Search for the cell housing the specified text and yield its [X, Y] center coordinate. 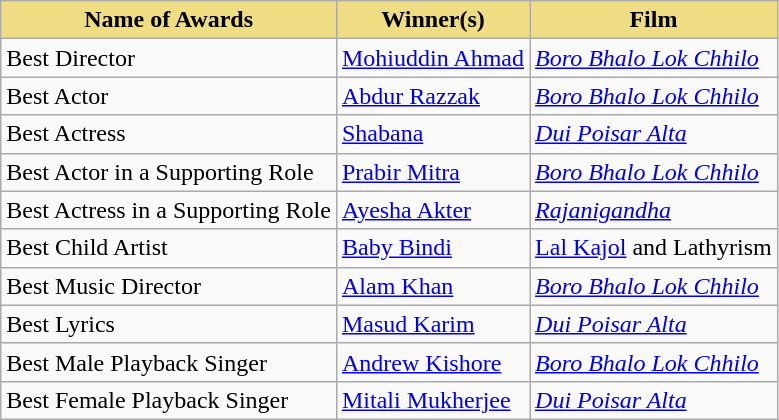
Film [654, 20]
Best Female Playback Singer [169, 400]
Ayesha Akter [432, 210]
Best Actor in a Supporting Role [169, 172]
Best Male Playback Singer [169, 362]
Lal Kajol and Lathyrism [654, 248]
Andrew Kishore [432, 362]
Mitali Mukherjee [432, 400]
Shabana [432, 134]
Best Director [169, 58]
Abdur Razzak [432, 96]
Best Actress in a Supporting Role [169, 210]
Masud Karim [432, 324]
Best Child Artist [169, 248]
Best Lyrics [169, 324]
Baby Bindi [432, 248]
Name of Awards [169, 20]
Best Music Director [169, 286]
Alam Khan [432, 286]
Best Actress [169, 134]
Rajanigandha [654, 210]
Best Actor [169, 96]
Prabir Mitra [432, 172]
Winner(s) [432, 20]
Mohiuddin Ahmad [432, 58]
